Search for the cell housing the specified text and yield its [X, Y] center coordinate. 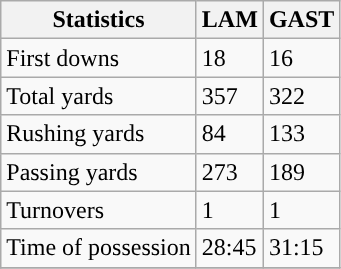
189 [301, 172]
273 [230, 172]
First downs [99, 58]
357 [230, 96]
Statistics [99, 20]
Rushing yards [99, 134]
Time of possession [99, 248]
GAST [301, 20]
16 [301, 58]
Turnovers [99, 210]
133 [301, 134]
28:45 [230, 248]
84 [230, 134]
Total yards [99, 96]
LAM [230, 20]
322 [301, 96]
18 [230, 58]
Passing yards [99, 172]
31:15 [301, 248]
